Capture the cell that displays the provided text and extract its [x, y] central coordinate. 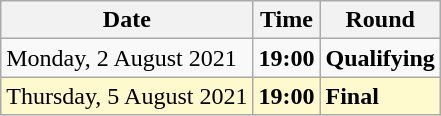
Date [127, 20]
Final [380, 96]
Monday, 2 August 2021 [127, 58]
Time [286, 20]
Thursday, 5 August 2021 [127, 96]
Round [380, 20]
Qualifying [380, 58]
